Output the [X, Y] coordinate of the center of the cell containing the given text.  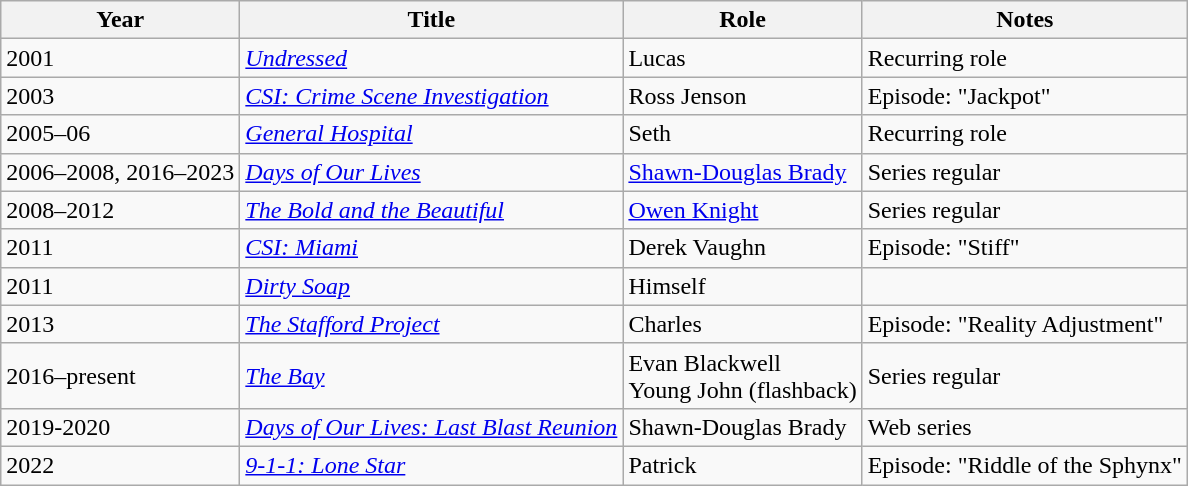
2019-2020 [120, 427]
9-1-1: Lone Star [432, 465]
Episode: "Reality Adjustment" [1024, 324]
The Bold and the Beautiful [432, 210]
2016–present [120, 376]
Lucas [742, 58]
Owen Knight [742, 210]
Notes [1024, 20]
Web series [1024, 427]
Himself [742, 286]
2006–2008, 2016–2023 [120, 172]
Patrick [742, 465]
Undressed [432, 58]
2022 [120, 465]
Dirty Soap [432, 286]
Charles [742, 324]
Year [120, 20]
Episode: "Riddle of the Sphynx" [1024, 465]
Seth [742, 134]
Role [742, 20]
Evan Blackwell Young John (flashback) [742, 376]
Episode: "Stiff" [1024, 248]
2001 [120, 58]
General Hospital [432, 134]
Derek Vaughn [742, 248]
The Stafford Project [432, 324]
CSI: Crime Scene Investigation [432, 96]
Ross Jenson [742, 96]
2013 [120, 324]
Episode: "Jackpot" [1024, 96]
CSI: Miami [432, 248]
The Bay [432, 376]
Days of Our Lives: Last Blast Reunion [432, 427]
2008–2012 [120, 210]
Title [432, 20]
2003 [120, 96]
2005–06 [120, 134]
Days of Our Lives [432, 172]
